Output the (X, Y) coordinate of the center of the cell containing the given text.  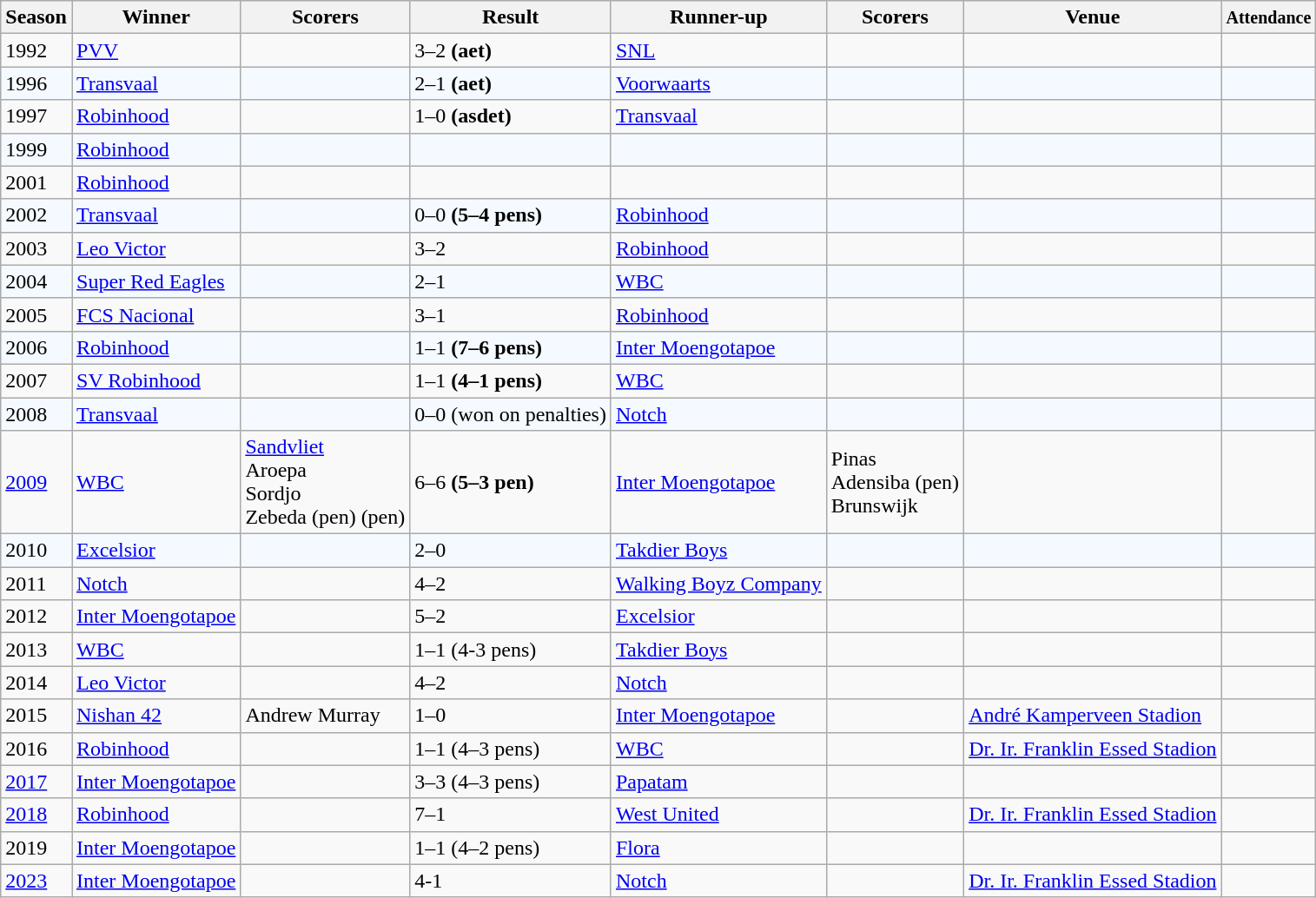
2–0 (511, 551)
2–1 (511, 281)
Papatam (718, 782)
6–6 (5–3 pen) (511, 483)
1–1 (4–2 pens) (511, 848)
7–1 (511, 815)
2023 (36, 881)
2001 (36, 182)
3–2 (aet) (511, 50)
Venue (1093, 17)
Super Red Eagles (155, 281)
5–2 (511, 617)
2012 (36, 617)
2010 (36, 551)
2011 (36, 584)
Flora (718, 848)
Sandvliet Aroepa Sordjo Zebeda (pen) (pen) (325, 483)
FCS Nacional (155, 314)
2004 (36, 281)
3–3 (4–3 pens) (511, 782)
1–0 (511, 716)
Voorwaarts (718, 83)
PVV (155, 50)
1996 (36, 83)
2018 (36, 815)
1–1 (4-3 pens) (511, 650)
1–1 (7–6 pens) (511, 347)
Nishan 42 (155, 716)
2002 (36, 215)
Walking Boyz Company (718, 584)
Season (36, 17)
2015 (36, 716)
1–1 (4–1 pens) (511, 380)
3–1 (511, 314)
1992 (36, 50)
West United (718, 815)
0–0 (5–4 pens) (511, 215)
1–0 (asdet) (511, 116)
1997 (36, 116)
2013 (36, 650)
1–1 (4–3 pens) (511, 749)
SV Robinhood (155, 380)
2–1 (aet) (511, 83)
2009 (36, 483)
2006 (36, 347)
Winner (155, 17)
2007 (36, 380)
Runner-up (718, 17)
Result (511, 17)
SNL (718, 50)
2019 (36, 848)
Pinas Adensiba (pen) Brunswijk (895, 483)
2016 (36, 749)
2014 (36, 683)
2017 (36, 782)
Andrew Murray (325, 716)
2005 (36, 314)
1999 (36, 149)
0–0 (won on penalties) (511, 414)
2008 (36, 414)
Attendance (1268, 17)
2003 (36, 248)
André Kamperveen Stadion (1093, 716)
4-1 (511, 881)
3–2 (511, 248)
